Return [x, y] of the center of cell containing provided text 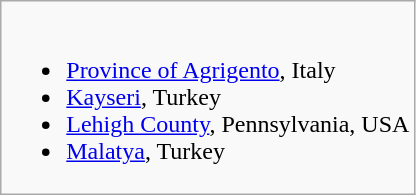
Province of Agrigento, Italy Kayseri, Turkey Lehigh County, Pennsylvania, USA Malatya, Turkey [208, 98]
